Provide the [x, y] coordinate of the cell's center where the given text is located.  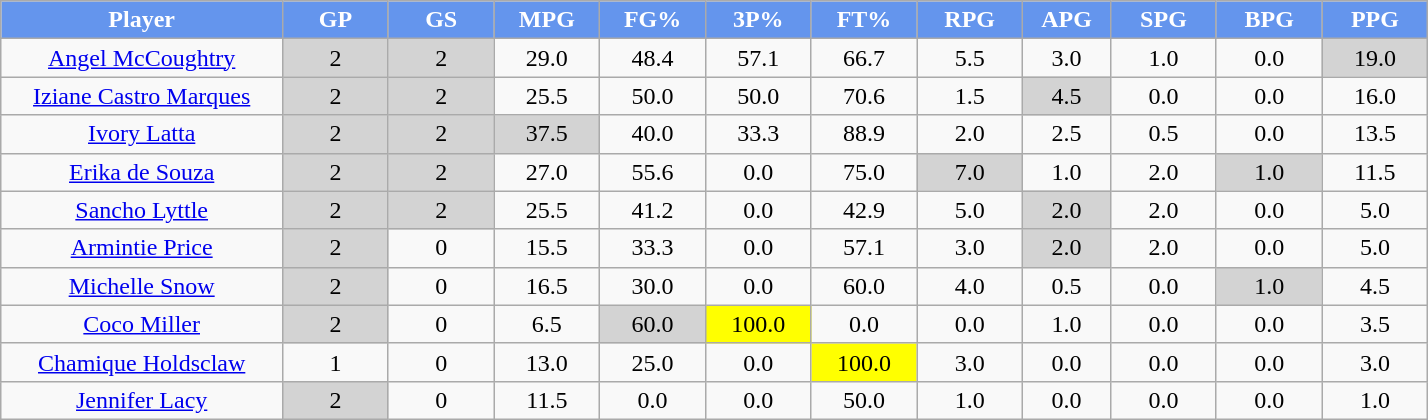
66.7 [864, 58]
40.0 [653, 134]
16.5 [547, 286]
Armintie Price [142, 248]
FT% [864, 20]
70.6 [864, 96]
GP [336, 20]
27.0 [547, 172]
1.5 [970, 96]
Michelle Snow [142, 286]
19.0 [1375, 58]
PPG [1375, 20]
3P% [758, 20]
29.0 [547, 58]
3.5 [1375, 324]
SPG [1164, 20]
4.0 [970, 286]
1 [336, 362]
GS [441, 20]
48.4 [653, 58]
88.9 [864, 134]
75.0 [864, 172]
41.2 [653, 210]
37.5 [547, 134]
Iziane Castro Marques [142, 96]
6.5 [547, 324]
MPG [547, 20]
13.5 [1375, 134]
15.5 [547, 248]
13.0 [547, 362]
55.6 [653, 172]
Player [142, 20]
5.5 [970, 58]
Chamique Holdsclaw [142, 362]
7.0 [970, 172]
16.0 [1375, 96]
Coco Miller [142, 324]
Ivory Latta [142, 134]
Erika de Souza [142, 172]
2.5 [1067, 134]
25.0 [653, 362]
BPG [1269, 20]
RPG [970, 20]
42.9 [864, 210]
Jennifer Lacy [142, 400]
30.0 [653, 286]
Sancho Lyttle [142, 210]
APG [1067, 20]
Angel McCoughtry [142, 58]
FG% [653, 20]
